Locate the cell with the specified text and output its [X, Y] center coordinate. 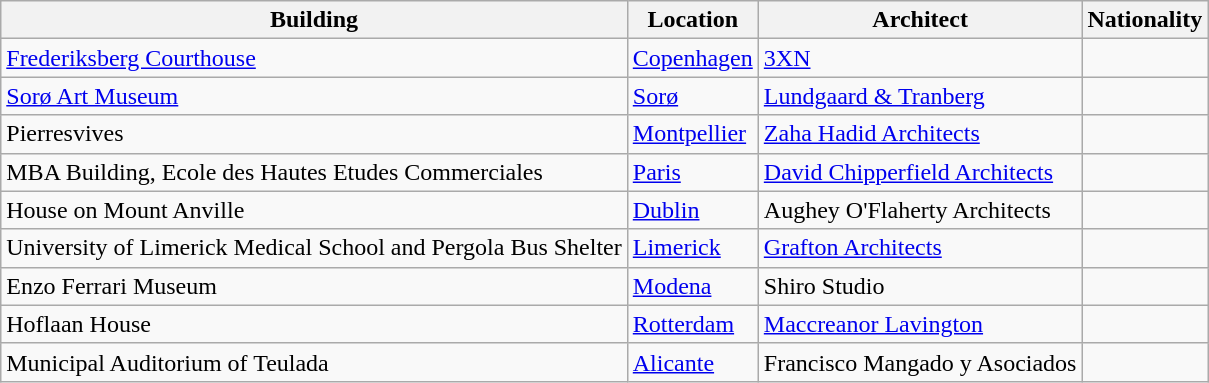
MBA Building, Ecole des Hautes Etudes Commerciales [314, 172]
Sorø Art Museum [314, 96]
Enzo Ferrari Museum [314, 286]
University of Limerick Medical School and Pergola Bus Shelter [314, 248]
Copenhagen [692, 58]
Limerick [692, 248]
3XN [920, 58]
Architect [920, 20]
Francisco Mangado y Asociados [920, 362]
Lundgaard & Tranberg [920, 96]
House on Mount Anville [314, 210]
Sorø [692, 96]
Frederiksberg Courthouse [314, 58]
Location [692, 20]
Municipal Auditorium of Teulada [314, 362]
Aughey O'Flaherty Architects [920, 210]
Nationality [1145, 20]
Building [314, 20]
Grafton Architects [920, 248]
Modena [692, 286]
David Chipperfield Architects [920, 172]
Montpellier [692, 134]
Zaha Hadid Architects [920, 134]
Shiro Studio [920, 286]
Pierresvives [314, 134]
Paris [692, 172]
Dublin [692, 210]
Hoflaan House [314, 324]
Alicante [692, 362]
Rotterdam [692, 324]
Maccreanor Lavington [920, 324]
